Extract the [X, Y] coordinate from the center of the cell holding the provided text.  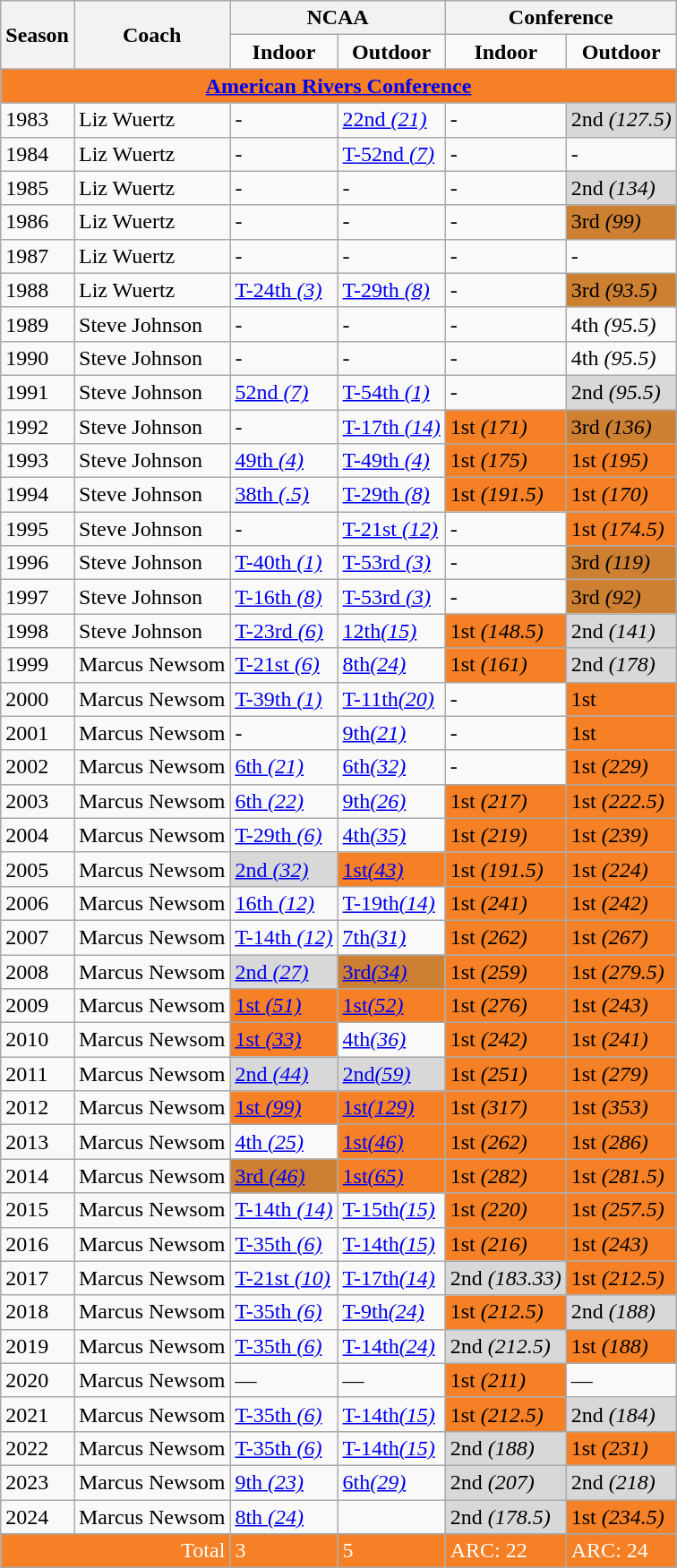
1987 [38, 256]
1st(129) [391, 1108]
49th (4) [284, 461]
1986 [38, 222]
2009 [38, 1006]
T-17th(14) [391, 1278]
1995 [38, 529]
T-24th (3) [284, 290]
1st(43) [391, 869]
1st (170) [621, 495]
T-21st (6) [284, 665]
2023 [38, 1482]
2nd (134) [621, 188]
Coach [151, 35]
1993 [38, 461]
NCAA [338, 18]
1988 [38, 290]
1st (188) [621, 1346]
1st (282) [505, 1176]
6th (22) [284, 801]
T-16th (8) [284, 597]
T-21st (10) [284, 1278]
1st (216) [505, 1244]
1st (222.5) [621, 801]
2005 [38, 869]
3rd (119) [621, 563]
1st (279.5) [621, 971]
1st (33) [284, 1040]
2004 [38, 835]
1984 [38, 154]
1st (195) [621, 461]
7th(31) [391, 937]
3rd (46) [284, 1176]
1st(46) [391, 1142]
1996 [38, 563]
1998 [38, 631]
12th(15) [391, 631]
4th(35) [391, 835]
3rd (93.5) [621, 290]
2nd (32) [284, 869]
ARC: 24 [621, 1551]
2015 [38, 1210]
2017 [38, 1278]
2013 [38, 1142]
1997 [38, 597]
1st (231) [621, 1448]
T-49th (4) [391, 461]
2003 [38, 801]
2010 [38, 1040]
6th(29) [391, 1482]
1990 [38, 358]
1st (239) [621, 835]
1st (219) [505, 835]
2000 [38, 699]
T-9th(24) [391, 1312]
2nd (207) [505, 1482]
T-11th(20) [391, 699]
1st (267) [621, 937]
1st (279) [621, 1074]
5 [391, 1551]
3rd (92) [621, 597]
1st (276) [505, 1006]
2002 [38, 767]
1st (220) [505, 1210]
8th(24) [391, 665]
2nd (218) [621, 1482]
ARC: 22 [505, 1551]
1st (251) [505, 1074]
T-14th (12) [284, 937]
2016 [38, 1244]
2nd (212.5) [505, 1346]
1985 [38, 188]
1st (286) [621, 1142]
American Rivers Conference [338, 86]
2nd (44) [284, 1074]
9th (23) [284, 1482]
22nd (21) [391, 120]
2nd(59) [391, 1074]
1992 [38, 427]
3 [284, 1551]
1st (217) [505, 801]
1st(52) [391, 1006]
T-21st (12) [391, 529]
9th(21) [391, 733]
2008 [38, 971]
6th (21) [284, 767]
4th(36) [391, 1040]
T-54th (1) [391, 392]
T-19th(14) [391, 903]
2021 [38, 1414]
2001 [38, 733]
3rd(34) [391, 971]
2012 [38, 1108]
2nd (178.5) [505, 1517]
2014 [38, 1176]
2nd (27) [284, 971]
2nd (184) [621, 1414]
16th (12) [284, 903]
1st(65) [391, 1176]
T-23rd (6) [284, 631]
T-14th (14) [284, 1210]
1st (148.5) [505, 631]
2018 [38, 1312]
T-29th (6) [284, 835]
2006 [38, 903]
T-40th (1) [284, 563]
52nd (7) [284, 392]
8th (24) [284, 1517]
2nd (183.33) [505, 1278]
T-52nd (7) [391, 154]
2nd (127.5) [621, 120]
T-15th(15) [391, 1210]
1st (211) [505, 1380]
2020 [38, 1380]
1st (229) [621, 767]
1999 [38, 665]
1st (99) [284, 1108]
Season [38, 35]
T-17th (14) [391, 427]
2nd (178) [621, 665]
Conference [561, 18]
1st (317) [505, 1108]
1st (175) [505, 461]
38th (.5) [284, 495]
Total [116, 1551]
4th (25) [284, 1142]
1st (174.5) [621, 529]
3rd (99) [621, 222]
2024 [38, 1517]
1st (234.5) [621, 1517]
1st (171) [505, 427]
1st (51) [284, 1006]
1983 [38, 120]
2022 [38, 1448]
1989 [38, 324]
1st (161) [505, 665]
T-14th(24) [391, 1346]
2007 [38, 937]
1st (257.5) [621, 1210]
2nd (141) [621, 631]
1994 [38, 495]
9th(26) [391, 801]
T-39th (1) [284, 699]
2019 [38, 1346]
1st (224) [621, 869]
3rd (136) [621, 427]
1st (353) [621, 1108]
1st (259) [505, 971]
2nd (95.5) [621, 392]
2011 [38, 1074]
1st (281.5) [621, 1176]
1991 [38, 392]
6th(32) [391, 767]
